Scan for the cell matching the given text and deliver its [X, Y] coordinate at center. 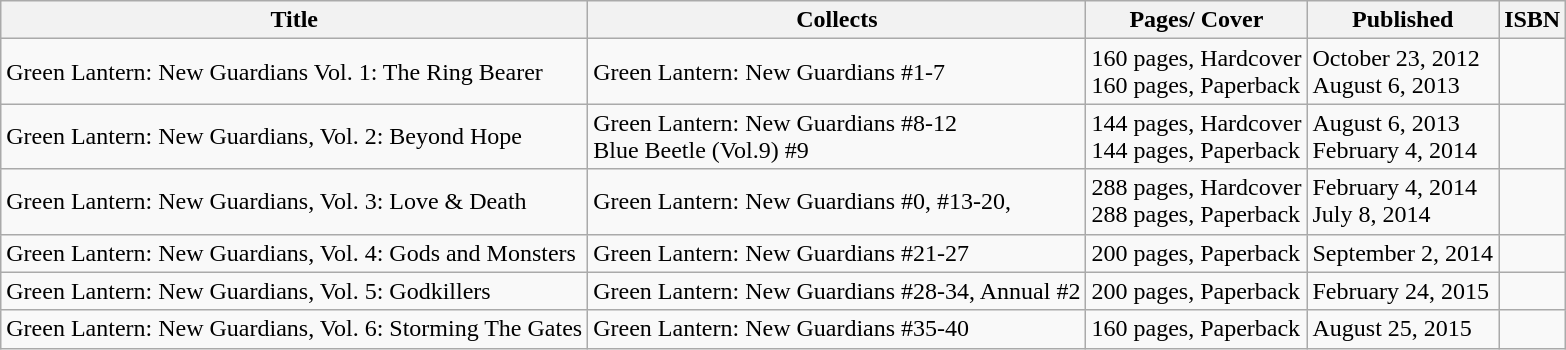
Green Lantern: New Guardians, Vol. 3: Love & Death [294, 202]
144 pages, Hardcover144 pages, Paperback [1196, 136]
February 4, 2014July 8, 2014 [1403, 202]
Green Lantern: New Guardians, Vol. 6: Storming The Gates [294, 329]
Green Lantern: New Guardians, Vol. 5: Godkillers [294, 291]
Green Lantern: New Guardians #8-12Blue Beetle (Vol.9) #9 [837, 136]
ISBN [1532, 20]
October 23, 2012August 6, 2013 [1403, 72]
Green Lantern: New Guardians Vol. 1: The Ring Bearer [294, 72]
Collects [837, 20]
160 pages, Paperback [1196, 329]
Published [1403, 20]
Green Lantern: New Guardians #0, #13-20, [837, 202]
Green Lantern: New Guardians #21-27 [837, 253]
August 6, 2013February 4, 2014 [1403, 136]
288 pages, Hardcover288 pages, Paperback [1196, 202]
Green Lantern: New Guardians #35-40 [837, 329]
Title [294, 20]
September 2, 2014 [1403, 253]
Green Lantern: New Guardians #1-7 [837, 72]
August 25, 2015 [1403, 329]
Green Lantern: New Guardians, Vol. 4: Gods and Monsters [294, 253]
160 pages, Hardcover160 pages, Paperback [1196, 72]
Green Lantern: New Guardians, Vol. 2: Beyond Hope [294, 136]
Pages/ Cover [1196, 20]
Green Lantern: New Guardians #28-34, Annual #2 [837, 291]
February 24, 2015 [1403, 291]
